Return the [X, Y] coordinate for the center point of the cell that contains the specified text.  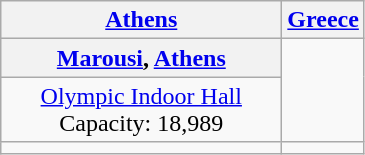
Greece [324, 20]
Marousi, Athens [142, 58]
Olympic Indoor HallCapacity: 18,989 [142, 110]
Athens [142, 20]
